Locate the cell with the specified text and output its [X, Y] center coordinate. 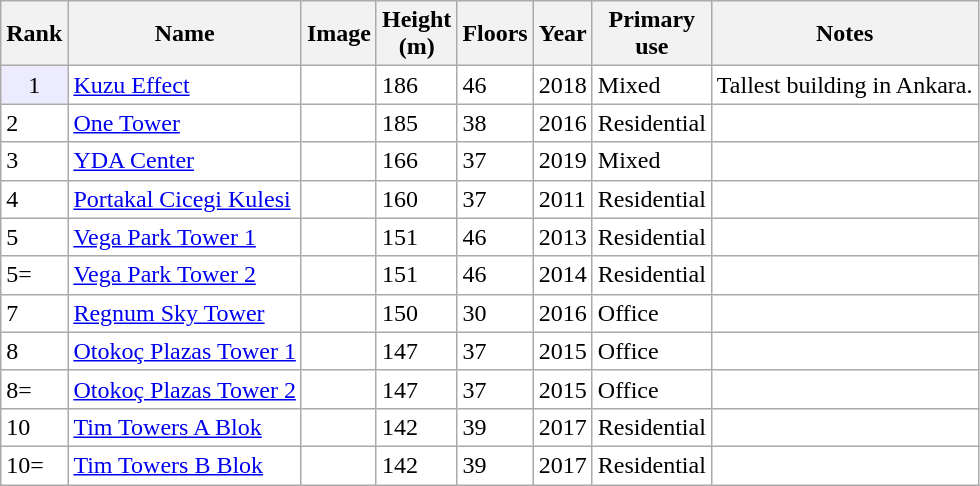
2019 [562, 161]
2013 [562, 237]
150 [416, 313]
Portakal Cicegi Kulesi [185, 199]
10= [34, 465]
Notes [844, 34]
Name [185, 34]
Kuzu Effect [185, 85]
8 [34, 351]
Tim Towers A Blok [185, 427]
38 [495, 123]
Otokoç Plazas Tower 1 [185, 351]
8= [34, 389]
Tallest building in Ankara. [844, 85]
YDA Center [185, 161]
2011 [562, 199]
4 [34, 199]
2 [34, 123]
10 [34, 427]
185 [416, 123]
1 [34, 85]
2014 [562, 275]
Regnum Sky Tower [185, 313]
160 [416, 199]
Vega Park Tower 2 [185, 275]
Year [562, 34]
30 [495, 313]
2018 [562, 85]
166 [416, 161]
Floors [495, 34]
Height(m) [416, 34]
Vega Park Tower 1 [185, 237]
Primaryuse [652, 34]
7 [34, 313]
186 [416, 85]
3 [34, 161]
5 [34, 237]
Image [338, 34]
Rank [34, 34]
Otokoç Plazas Tower 2 [185, 389]
Tim Towers B Blok [185, 465]
One Tower [185, 123]
5= [34, 275]
